Identify which cell holds the provided text, then report its (X, Y) central coordinate. 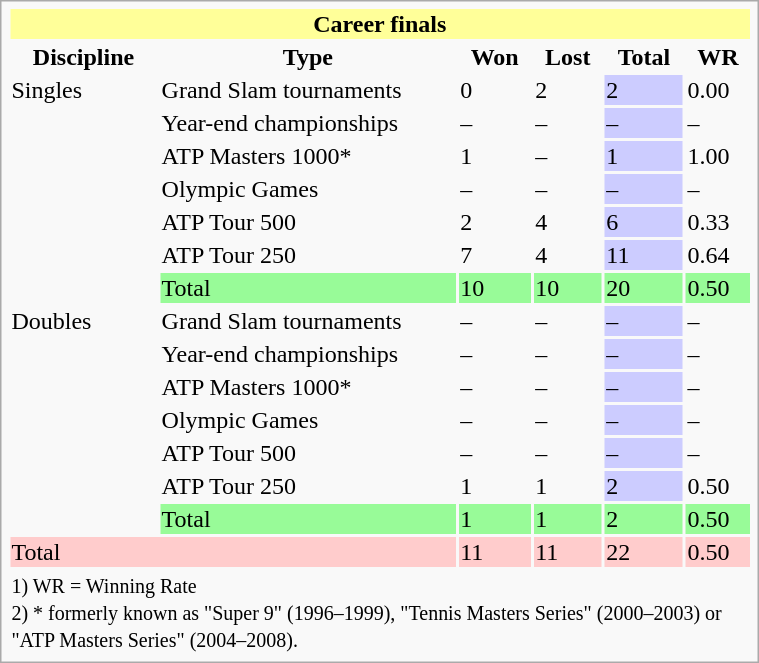
0 (495, 90)
Discipline (84, 57)
WR (718, 57)
Doubles (84, 420)
Career finals (380, 24)
0.64 (718, 255)
6 (644, 222)
7 (495, 255)
Lost (568, 57)
Won (495, 57)
1) WR = Winning Rate 2) * formerly known as "Super 9" (1996–1999), "Tennis Masters Series" (2000–2003) or "ATP Masters Series" (2004–2008). (380, 612)
0.00 (718, 90)
20 (644, 288)
Type (308, 57)
1.00 (718, 156)
22 (644, 552)
0.33 (718, 222)
Singles (84, 189)
